Search for the cell housing the specified text and yield its (X, Y) center coordinate. 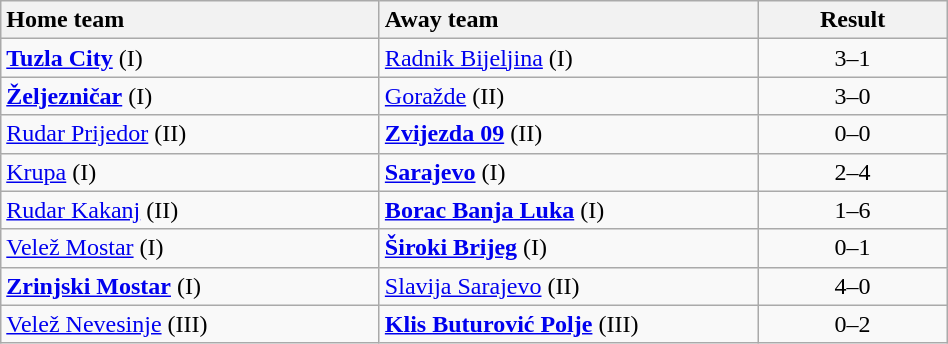
Radnik Bijeljina (I) (568, 58)
0–0 (852, 134)
Goražde (II) (568, 96)
Krupa (I) (190, 172)
0–1 (852, 248)
Away team (568, 20)
Result (852, 20)
0–2 (852, 324)
Zrinjski Mostar (I) (190, 286)
Rudar Kakanj (II) (190, 210)
Sarajevo (I) (568, 172)
1–6 (852, 210)
Široki Brijeg (I) (568, 248)
Tuzla City (I) (190, 58)
Rudar Prijedor (II) (190, 134)
2–4 (852, 172)
Zvijezda 09 (II) (568, 134)
3–1 (852, 58)
Borac Banja Luka (I) (568, 210)
Željezničar (I) (190, 96)
Home team (190, 20)
4–0 (852, 286)
Slavija Sarajevo (II) (568, 286)
Velež Mostar (I) (190, 248)
3–0 (852, 96)
Klis Buturović Polje (III) (568, 324)
Velež Nevesinje (III) (190, 324)
